Provide the [X, Y] coordinate of the cell's center where the given text is located.  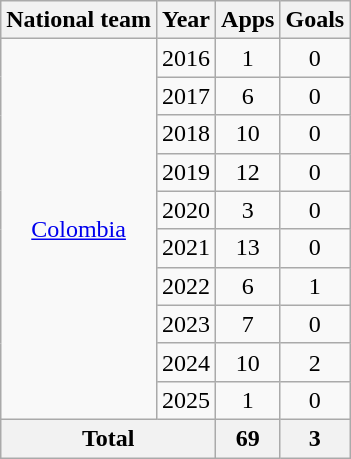
2022 [186, 286]
2020 [186, 210]
2019 [186, 172]
2017 [186, 96]
Apps [248, 20]
Total [108, 438]
Colombia [79, 230]
12 [248, 172]
2 [315, 362]
2021 [186, 248]
13 [248, 248]
Goals [315, 20]
69 [248, 438]
2018 [186, 134]
7 [248, 324]
2024 [186, 362]
Year [186, 20]
2016 [186, 58]
2023 [186, 324]
National team [79, 20]
2025 [186, 400]
